Extract the (x, y) coordinate from the center of the cell holding the provided text.  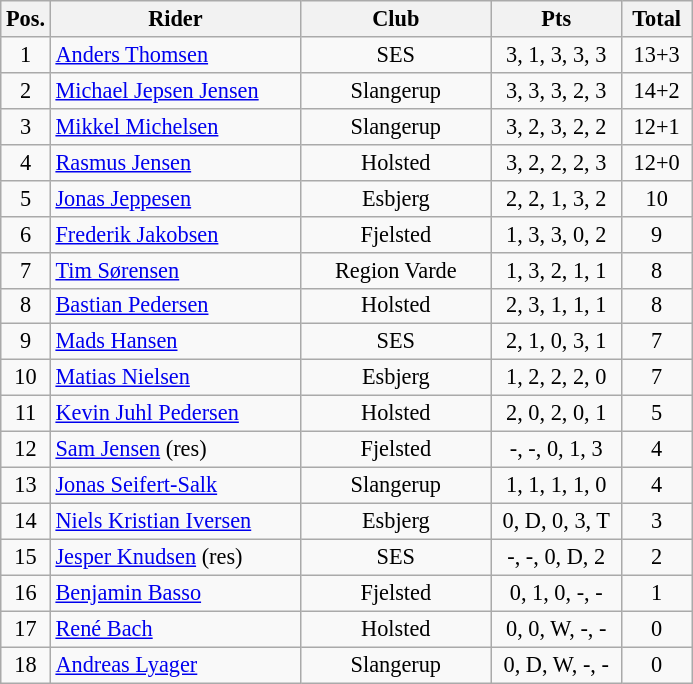
12+1 (656, 126)
17 (26, 629)
Pts (556, 19)
3, 2, 2, 2, 3 (556, 162)
-, -, 0, 1, 3 (556, 450)
1, 3, 3, 0, 2 (556, 234)
Niels Kristian Iversen (175, 521)
0, D, 0, 3, T (556, 521)
2, 0, 2, 0, 1 (556, 414)
Mikkel Michelsen (175, 126)
1, 3, 2, 1, 1 (556, 270)
Tim Sørensen (175, 270)
1, 1, 1, 1, 0 (556, 485)
16 (26, 593)
12 (26, 450)
2, 1, 0, 3, 1 (556, 342)
0, D, W, -, - (556, 665)
-, -, 0, D, 2 (556, 557)
14+2 (656, 90)
0, 0, W, -, - (556, 629)
13+3 (656, 55)
18 (26, 665)
Kevin Juhl Pedersen (175, 414)
Rasmus Jensen (175, 162)
14 (26, 521)
Benjamin Basso (175, 593)
0, 1, 0, -, - (556, 593)
13 (26, 485)
Michael Jepsen Jensen (175, 90)
1, 2, 2, 2, 0 (556, 378)
Bastian Pedersen (175, 306)
15 (26, 557)
12+0 (656, 162)
Frederik Jakobsen (175, 234)
Total (656, 19)
Anders Thomsen (175, 55)
3, 2, 3, 2, 2 (556, 126)
Jonas Seifert-Salk (175, 485)
6 (26, 234)
11 (26, 414)
Region Varde (396, 270)
Rider (175, 19)
Andreas Lyager (175, 665)
René Bach (175, 629)
2, 2, 1, 3, 2 (556, 198)
3, 1, 3, 3, 3 (556, 55)
Jesper Knudsen (res) (175, 557)
Sam Jensen (res) (175, 450)
2, 3, 1, 1, 1 (556, 306)
Club (396, 19)
Matias Nielsen (175, 378)
Mads Hansen (175, 342)
3, 3, 3, 2, 3 (556, 90)
Pos. (26, 19)
Jonas Jeppesen (175, 198)
